Return [x, y] of the center of cell containing provided text 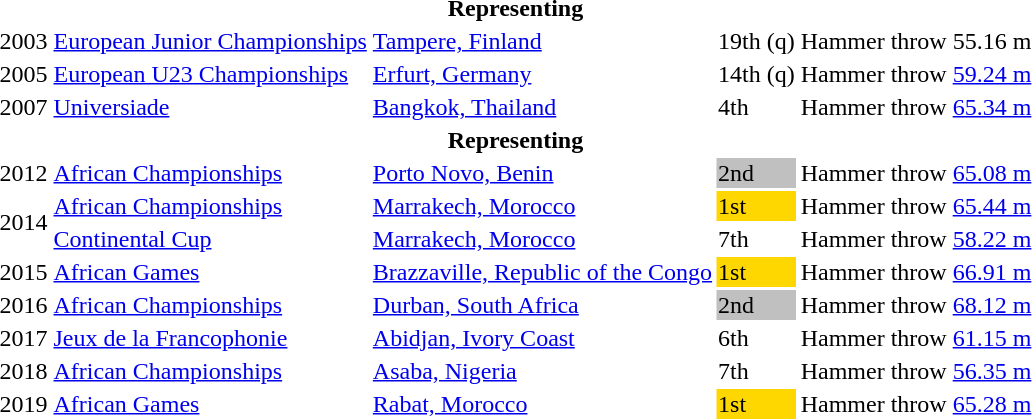
European U23 Championships [210, 74]
Porto Novo, Benin [542, 173]
European Junior Championships [210, 41]
4th [757, 107]
Asaba, Nigeria [542, 371]
19th (q) [757, 41]
Universiade [210, 107]
Tampere, Finland [542, 41]
Jeux de la Francophonie [210, 338]
Brazzaville, Republic of the Congo [542, 272]
Bangkok, Thailand [542, 107]
Erfurt, Germany [542, 74]
14th (q) [757, 74]
Rabat, Morocco [542, 404]
Continental Cup [210, 239]
6th [757, 338]
Abidjan, Ivory Coast [542, 338]
Durban, South Africa [542, 305]
